From the cell containing the given text, extract its center point as [X, Y] coordinate. 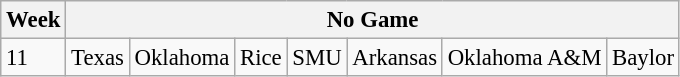
11 [34, 58]
Oklahoma [182, 58]
Week [34, 20]
Texas [98, 58]
Oklahoma A&M [524, 58]
Baylor [644, 58]
SMU [317, 58]
Arkansas [394, 58]
Rice [261, 58]
No Game [373, 20]
